For the text-containing cell, return its midpoint in (X, Y) coordinate format. 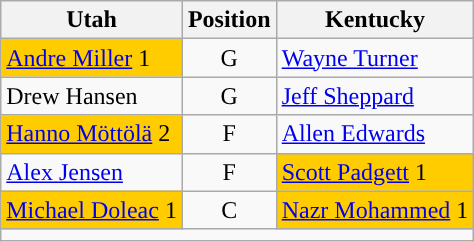
Position (229, 20)
Alex Jensen (92, 172)
C (229, 210)
Hanno Möttölä 2 (92, 134)
Utah (92, 20)
Jeff Sheppard (375, 96)
Drew Hansen (92, 96)
Kentucky (375, 20)
Wayne Turner (375, 58)
Scott Padgett 1 (375, 172)
Andre Miller 1 (92, 58)
Allen Edwards (375, 134)
Michael Doleac 1 (92, 210)
Nazr Mohammed 1 (375, 210)
